Output the (X, Y) coordinate of the center of the cell containing the given text.  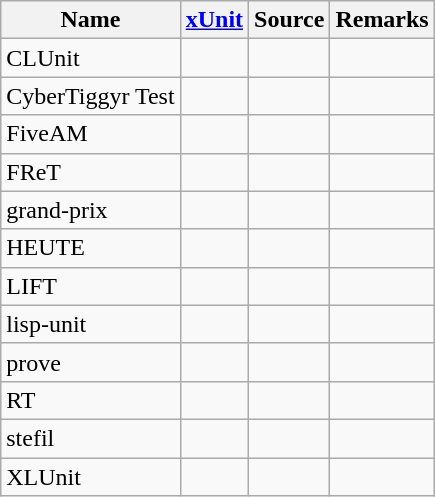
Remarks (382, 20)
FiveAM (90, 134)
CLUnit (90, 58)
grand-prix (90, 210)
LIFT (90, 286)
prove (90, 362)
xUnit (214, 20)
Name (90, 20)
lisp-unit (90, 324)
CyberTiggyr Test (90, 96)
Source (290, 20)
HEUTE (90, 248)
stefil (90, 438)
XLUnit (90, 477)
RT (90, 400)
FReT (90, 172)
